Scan for the cell matching the given text and deliver its [X, Y] coordinate at center. 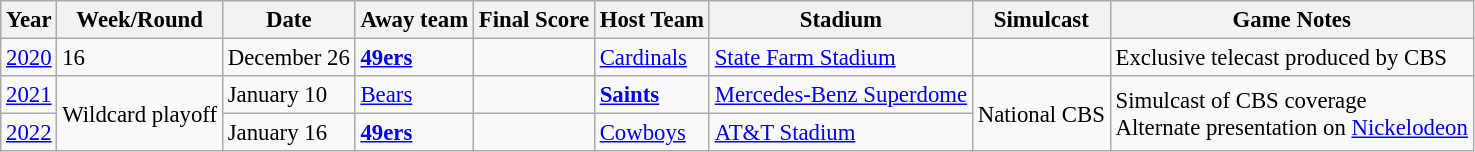
Wildcard playoff [140, 114]
2021 [29, 95]
Final Score [534, 20]
Bears [414, 95]
Cardinals [652, 58]
Cowboys [652, 133]
Exclusive telecast produced by CBS [1292, 58]
Week/Round [140, 20]
January 16 [288, 133]
National CBS [1041, 114]
2020 [29, 58]
16 [140, 58]
Simulcast [1041, 20]
Game Notes [1292, 20]
State Farm Stadium [840, 58]
Year [29, 20]
Away team [414, 20]
Stadium [840, 20]
2022 [29, 133]
AT&T Stadium [840, 133]
December 26 [288, 58]
Saints [652, 95]
Date [288, 20]
Simulcast of CBS coverageAlternate presentation on Nickelodeon [1292, 114]
January 10 [288, 95]
Host Team [652, 20]
Mercedes-Benz Superdome [840, 95]
